Scan for the cell matching the given text and deliver its (x, y) coordinate at center. 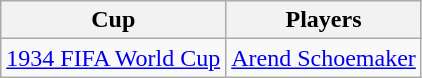
Players (324, 20)
1934 FIFA World Cup (114, 58)
Arend Schoemaker (324, 58)
Cup (114, 20)
